Determine the (x, y) coordinate at the center of the cell enclosing the given text.  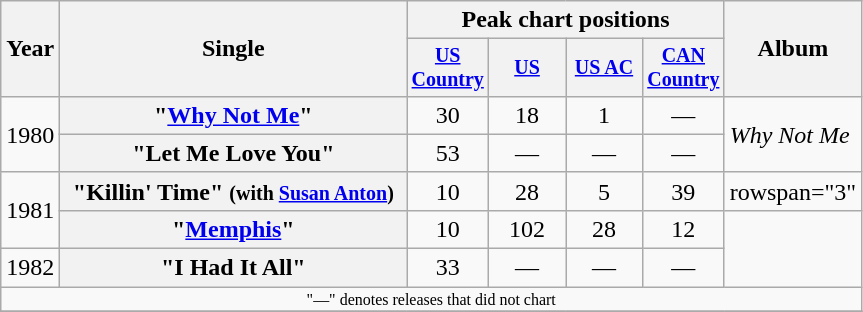
CAN Country (683, 68)
18 (528, 115)
5 (604, 191)
"Memphis" (234, 229)
53 (448, 153)
1980 (30, 134)
30 (448, 115)
"Killin' Time" (with Susan Anton) (234, 191)
1 (604, 115)
US Country (448, 68)
12 (683, 229)
rowspan="3" (793, 191)
102 (528, 229)
33 (448, 268)
"I Had It All" (234, 268)
1981 (30, 210)
US AC (604, 68)
Peak chart positions (566, 20)
"Why Not Me" (234, 115)
Album (793, 49)
Year (30, 49)
Why Not Me (793, 134)
"—" denotes releases that did not chart (432, 299)
US (528, 68)
Single (234, 49)
1982 (30, 268)
39 (683, 191)
"Let Me Love You" (234, 153)
